From the cell containing the given text, extract its center point as (x, y) coordinate. 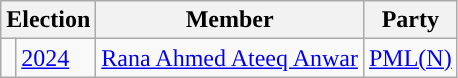
Rana Ahmed Ateeq Anwar (230, 58)
Party (410, 20)
Member (230, 20)
PML(N) (410, 58)
2024 (56, 58)
Election (48, 20)
